Detect which cell encompasses the target text, then output its (x, y) center coordinate. 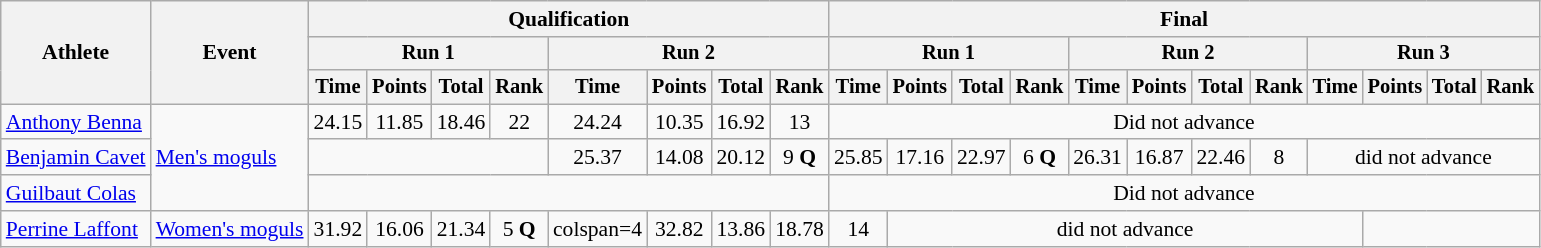
31.92 (338, 229)
17.16 (920, 158)
26.31 (1098, 158)
6 Q (1040, 158)
colspan=4 (598, 229)
24.15 (338, 122)
22.97 (982, 158)
18.78 (800, 229)
16.92 (740, 122)
20.12 (740, 158)
21.34 (462, 229)
13.86 (740, 229)
Benjamin Cavet (76, 158)
Anthony Benna (76, 122)
22 (519, 122)
Run 3 (1424, 54)
25.85 (858, 158)
8 (1279, 158)
9 Q (800, 158)
14.08 (679, 158)
Guilbaut Colas (76, 193)
16.87 (1159, 158)
11.85 (399, 122)
5 Q (519, 229)
Athlete (76, 52)
18.46 (462, 122)
16.06 (399, 229)
22.46 (1220, 158)
Event (230, 52)
Women's moguls (230, 229)
25.37 (598, 158)
32.82 (679, 229)
24.24 (598, 122)
10.35 (679, 122)
Qualification (569, 19)
Men's moguls (230, 158)
Final (1184, 19)
Perrine Laffont (76, 229)
14 (858, 229)
13 (800, 122)
